Search for the cell housing the specified text and yield its [X, Y] center coordinate. 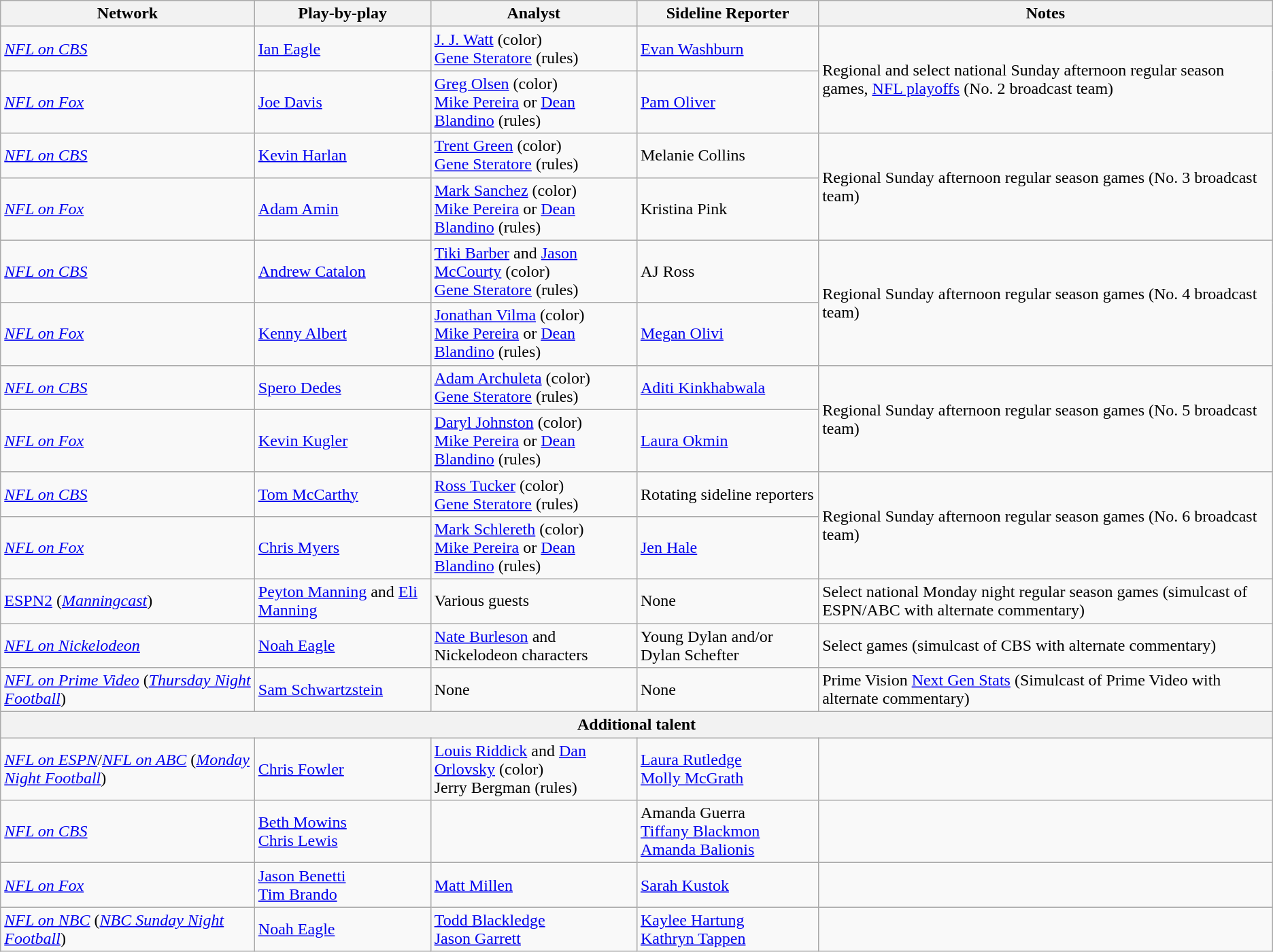
Regional Sunday afternoon regular season games (No. 4 broadcast team) [1046, 303]
Regional and select national Sunday afternoon regular season games, NFL playoffs (No. 2 broadcast team) [1046, 80]
Louis Riddick and Dan Orlovsky (color)Jerry Bergman (rules) [533, 769]
Sideline Reporter [728, 14]
Jen Hale [728, 547]
Laura Okmin [728, 441]
Ross Tucker (color)Gene Steratore (rules) [533, 494]
Select national Monday night regular season games (simulcast of ESPN/ABC with alternate commentary) [1046, 601]
Adam Archuleta (color)Gene Steratore (rules) [533, 388]
Tiki Barber and Jason McCourty (color)Gene Steratore (rules) [533, 271]
AJ Ross [728, 271]
Adam Amin [343, 209]
Trent Green (color)Gene Steratore (rules) [533, 155]
Aditi Kinkhabwala [728, 388]
Andrew Catalon [343, 271]
Young Dylan and/or Dylan Schefter [728, 645]
Pam Oliver [728, 102]
Notes [1046, 14]
NFL on Nickelodeon [128, 645]
Greg Olsen (color)Mike Pereira or Dean Blandino (rules) [533, 102]
Kristina Pink [728, 209]
Spero Dedes [343, 388]
Jason BenettiTim Brando [343, 885]
Kevin Kugler [343, 441]
Mark Schlereth (color)Mike Pereira or Dean Blandino (rules) [533, 547]
Melanie Collins [728, 155]
Analyst [533, 14]
Various guests [533, 601]
Prime Vision Next Gen Stats (Simulcast of Prime Video with alternate commentary) [1046, 690]
NFL on ESPN/NFL on ABC (Monday Night Football) [128, 769]
Beth MowinsChris Lewis [343, 832]
Rotating sideline reporters [728, 494]
Ian Eagle [343, 49]
Network [128, 14]
Sarah Kustok [728, 885]
Kaylee HartungKathryn Tappen [728, 929]
Mark Sanchez (color)Mike Pereira or Dean Blandino (rules) [533, 209]
J. J. Watt (color)Gene Steratore (rules) [533, 49]
Chris Fowler [343, 769]
Regional Sunday afternoon regular season games (No. 5 broadcast team) [1046, 419]
Amanda GuerraTiffany BlackmonAmanda Balionis [728, 832]
Chris Myers [343, 547]
NFL on NBC (NBC Sunday Night Football) [128, 929]
Kenny Albert [343, 334]
Additional talent [636, 725]
Tom McCarthy [343, 494]
Megan Olivi [728, 334]
Daryl Johnston (color)Mike Pereira or Dean Blandino (rules) [533, 441]
Regional Sunday afternoon regular season games (No. 3 broadcast team) [1046, 186]
Evan Washburn [728, 49]
Play-by-play [343, 14]
Joe Davis [343, 102]
Todd BlackledgeJason Garrett [533, 929]
ESPN2 (Manningcast) [128, 601]
NFL on Prime Video (Thursday Night Football) [128, 690]
Matt Millen [533, 885]
Sam Schwartzstein [343, 690]
Kevin Harlan [343, 155]
Laura RutledgeMolly McGrath [728, 769]
Nate Burleson and Nickelodeon characters [533, 645]
Select games (simulcast of CBS with alternate commentary) [1046, 645]
Peyton Manning and Eli Manning [343, 601]
Jonathan Vilma (color)Mike Pereira or Dean Blandino (rules) [533, 334]
Regional Sunday afternoon regular season games (No. 6 broadcast team) [1046, 525]
